Identify which cell holds the provided text, then report its (X, Y) central coordinate. 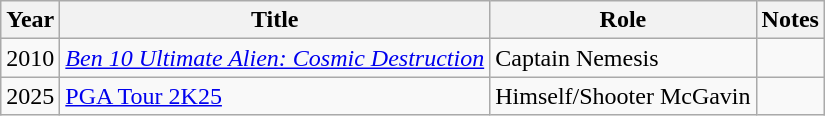
Ben 10 Ultimate Alien: Cosmic Destruction (275, 58)
Notes (790, 20)
Title (275, 20)
2025 (30, 96)
Himself/Shooter McGavin (623, 96)
Role (623, 20)
Captain Nemesis (623, 58)
PGA Tour 2K25 (275, 96)
Year (30, 20)
2010 (30, 58)
